Scan for the cell matching the given text and deliver its [x, y] coordinate at center. 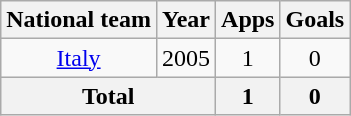
2005 [186, 58]
Goals [315, 20]
Italy [79, 58]
Total [108, 96]
National team [79, 20]
Apps [248, 20]
Year [186, 20]
